Return the (x, y) coordinate for the center point of the cell that contains the specified text.  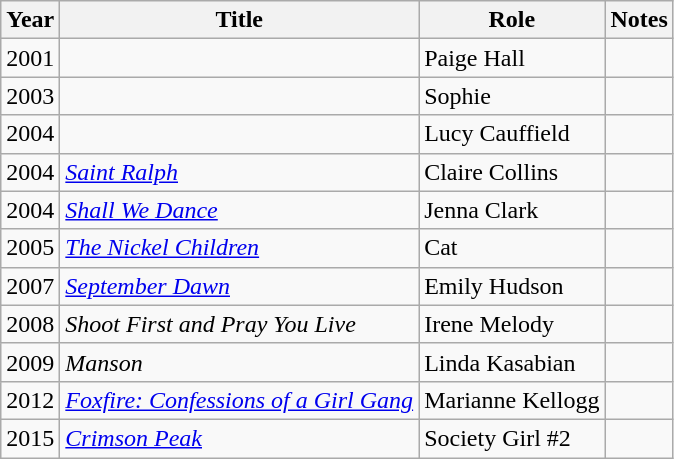
2009 (30, 362)
Manson (240, 362)
Paige Hall (512, 58)
Society Girl #2 (512, 438)
September Dawn (240, 286)
Year (30, 20)
2007 (30, 286)
Role (512, 20)
2001 (30, 58)
Linda Kasabian (512, 362)
Emily Hudson (512, 286)
2012 (30, 400)
Shall We Dance (240, 210)
Marianne Kellogg (512, 400)
Foxfire: Confessions of a Girl Gang (240, 400)
Cat (512, 248)
Shoot First and Pray You Live (240, 324)
The Nickel Children (240, 248)
Jenna Clark (512, 210)
Lucy Cauffield (512, 134)
Notes (639, 20)
2008 (30, 324)
2015 (30, 438)
Claire Collins (512, 172)
Title (240, 20)
Crimson Peak (240, 438)
2003 (30, 96)
Sophie (512, 96)
2005 (30, 248)
Irene Melody (512, 324)
Saint Ralph (240, 172)
